For the text-containing cell, return its midpoint in [x, y] coordinate format. 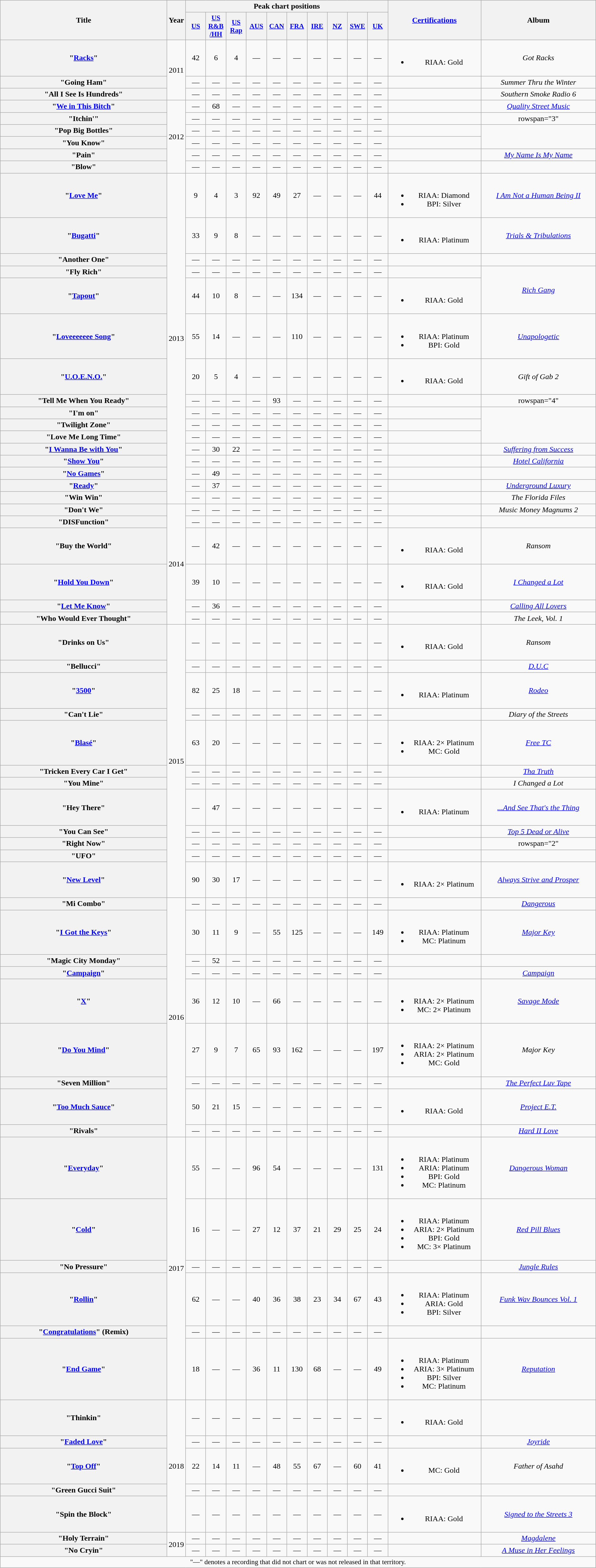
"New Level" [84, 880]
92 [256, 195]
"I Wanna Be with You" [84, 449]
90 [195, 880]
2014 [176, 564]
Title [84, 20]
110 [297, 336]
USRap [236, 26]
MC: Gold [434, 1466]
...And See That's the Thing [539, 807]
52 [216, 960]
2018 [176, 1466]
"3500" [84, 690]
"Spin the Block" [84, 1514]
Album [539, 20]
The Perfect Luv Tape [539, 1083]
47 [216, 807]
Campaign [539, 973]
"Hey There" [84, 807]
43 [378, 1299]
CAN [277, 26]
29 [337, 1230]
Suffering from Success [539, 449]
"Rollin" [84, 1299]
Dangerous [539, 904]
"Let Me Know" [84, 606]
NZ [337, 26]
6 [216, 58]
"Drinks on Us" [84, 642]
Top 5 Dead or Alive [539, 831]
RIAA: PlatinumARIA: PlatinumBPI: GoldMC: Platinum [434, 1168]
63 [195, 743]
3 [236, 195]
RIAA: PlatinumMC: Platinum [434, 932]
Summer Thru the Winter [539, 82]
Magdalene [539, 1538]
"Bugatti" [84, 236]
rowspan="4" [539, 400]
"—" denotes a recording that did not chart or was not released in that territory. [298, 1562]
"You Can See" [84, 831]
2012 [176, 137]
7 [236, 1050]
"Faded Love" [84, 1442]
The Leek, Vol. 1 [539, 618]
FRA [297, 26]
39 [195, 582]
"Itchin'" [84, 119]
Year [176, 20]
197 [378, 1050]
Southern Smoke Radio 6 [539, 94]
"Buy the World" [84, 546]
I Am Not a Human Being II [539, 195]
"You Know" [84, 143]
US [195, 26]
96 [256, 1168]
Savage Mode [539, 1001]
"Campaign" [84, 973]
"Bellucci" [84, 666]
Always Strive and Prosper [539, 880]
Music Money Magnums 2 [539, 510]
"End Game" [84, 1369]
A Muse in Her Feelings [539, 1550]
33 [195, 236]
Hotel California [539, 461]
38 [297, 1299]
2016 [176, 1018]
Underground Luxury [539, 486]
RIAA: PlatinumBPI: Gold [434, 336]
rowspan="3" [539, 119]
40 [256, 1299]
"Another One" [84, 260]
"Fly Rich" [84, 272]
125 [297, 932]
149 [378, 932]
"Tapout" [84, 296]
"Holy Terrain" [84, 1538]
"No Cryin" [84, 1550]
82 [195, 690]
34 [337, 1299]
15 [236, 1107]
"Mi Combo" [84, 904]
RIAA: DiamondBPI: Silver [434, 195]
USR&B/HH [216, 26]
134 [297, 296]
"Do You Mind" [84, 1050]
"Who Would Ever Thought" [84, 618]
"Everyday" [84, 1168]
"Can't Lie" [84, 715]
Calling All Lovers [539, 606]
2017 [176, 1269]
UK [378, 26]
"Ready" [84, 486]
Dangerous Woman [539, 1168]
"No Pressure" [84, 1267]
"Win Win" [84, 498]
Rich Gang [539, 290]
Red Pill Blues [539, 1230]
2013 [176, 338]
"Twilight Zone" [84, 425]
Rodeo [539, 690]
"X" [84, 1001]
RIAA: 2× Platinum [434, 880]
"Magic City Monday" [84, 960]
131 [378, 1168]
130 [297, 1369]
RIAA: PlatinumARIA: 2× PlatinumBPI: GoldMC: 3× Platinum [434, 1230]
Peak chart positions [287, 6]
"No Games" [84, 473]
5 [216, 377]
66 [277, 1001]
2011 [176, 70]
2019 [176, 1544]
Jungle Rules [539, 1267]
"Show You" [84, 461]
"Love Me" [84, 195]
"Loveeeeeee Song" [84, 336]
Father of Asahd [539, 1466]
Got Racks [539, 58]
"DISFunction" [84, 522]
"Top Off" [84, 1466]
Diary of the Streets [539, 715]
62 [195, 1299]
"UFO" [84, 856]
"Congratulations" (Remix) [84, 1332]
Hard II Love [539, 1131]
"Pain" [84, 155]
Certifications [434, 20]
"Cold" [84, 1230]
"All I See Is Hundreds" [84, 94]
Quality Street Music [539, 106]
162 [297, 1050]
D.U.C [539, 666]
"I Got the Keys" [84, 932]
RIAA: PlatinumARIA: 3× PlatinumBPI: SilverMC: Platinum [434, 1369]
48 [277, 1466]
"Rivals" [84, 1131]
rowspan="2" [539, 844]
Joyride [539, 1442]
RIAA: PlatinumARIA: GoldBPI: Silver [434, 1299]
"Seven Million" [84, 1083]
Free TC [539, 743]
"Racks" [84, 58]
RIAA: 2× PlatinumMC: Gold [434, 743]
Unapologetic [539, 336]
"We in This Bitch" [84, 106]
"You Mine" [84, 783]
"Hold You Down" [84, 582]
Signed to the Streets 3 [539, 1514]
"Going Ham" [84, 82]
"Right Now" [84, 844]
Reputation [539, 1369]
AUS [256, 26]
Funk Wav Bounces Vol. 1 [539, 1299]
24 [378, 1230]
65 [256, 1050]
"Too Much Sauce" [84, 1107]
IRE [317, 26]
Tha Truth [539, 771]
16 [195, 1230]
Trials & Tribulations [539, 236]
"U.O.E.N.O." [84, 377]
"Tell Me When You Ready" [84, 400]
Project E.T. [539, 1107]
SWE [358, 26]
17 [236, 880]
"Love Me Long Time" [84, 437]
41 [378, 1466]
23 [317, 1299]
"Blasé" [84, 743]
"Thinkin" [84, 1418]
2015 [176, 761]
"Pop Big Bottles" [84, 131]
"Don't We" [84, 510]
"Green Gucci Suit" [84, 1490]
"Tricken Every Car I Get" [84, 771]
The Florida Files [539, 498]
My Name Is My Name [539, 155]
RIAA: 2× PlatinumARIA: 2× PlatinumMC: Gold [434, 1050]
50 [195, 1107]
Gift of Gab 2 [539, 377]
RIAA: 2× PlatinumMC: 2× Platinum [434, 1001]
60 [358, 1466]
"Blow" [84, 167]
"I'm on" [84, 413]
54 [277, 1168]
